Capture the cell that displays the provided text and extract its (X, Y) central coordinate. 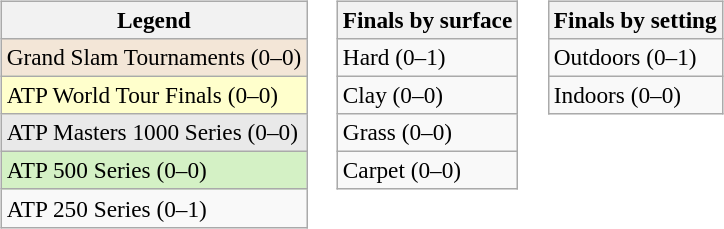
ATP 250 Series (0–1) (154, 208)
Finals by surface (427, 20)
ATP 500 Series (0–0) (154, 171)
Grand Slam Tournaments (0–0) (154, 57)
Indoors (0–0) (635, 95)
Carpet (0–0) (427, 171)
ATP Masters 1000 Series (0–0) (154, 133)
Clay (0–0) (427, 95)
Finals by setting (635, 20)
Hard (0–1) (427, 57)
Outdoors (0–1) (635, 57)
ATP World Tour Finals (0–0) (154, 95)
Legend (154, 20)
Grass (0–0) (427, 133)
